Determine the (X, Y) coordinate at the center of the cell enclosing the given text.  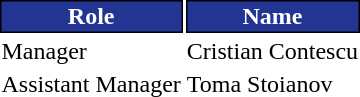
Role (91, 16)
Name (272, 16)
Manager (91, 51)
Cristian Contescu (272, 51)
